Detect which cell encompasses the target text, then output its [x, y] center coordinate. 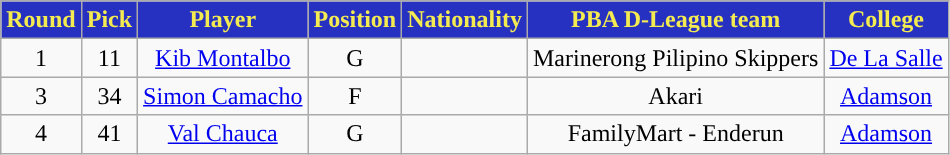
PBA D-League team [675, 20]
Val Chauca [223, 134]
41 [109, 134]
11 [109, 58]
Kib Montalbo [223, 58]
De La Salle [886, 58]
Player [223, 20]
Marinerong Pilipino Skippers [675, 58]
FamilyMart - Enderun [675, 134]
F [355, 96]
College [886, 20]
Akari [675, 96]
Round [41, 20]
4 [41, 134]
34 [109, 96]
1 [41, 58]
3 [41, 96]
Simon Camacho [223, 96]
Position [355, 20]
Nationality [465, 20]
Pick [109, 20]
